Output the (x, y) coordinate of the center of the cell containing the given text.  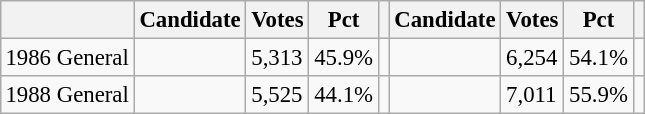
45.9% (344, 57)
5,525 (278, 95)
55.9% (598, 95)
6,254 (532, 57)
1986 General (67, 57)
7,011 (532, 95)
5,313 (278, 57)
54.1% (598, 57)
1988 General (67, 95)
44.1% (344, 95)
